Provide the [X, Y] coordinate of the cell's center where the given text is located.  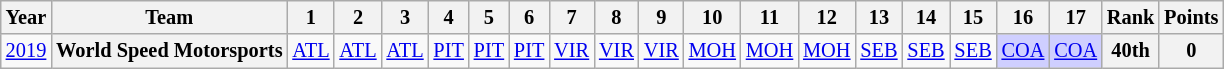
1 [310, 17]
Team [169, 17]
3 [404, 17]
10 [712, 17]
40th [1130, 51]
16 [1024, 17]
0 [1191, 51]
Points [1191, 17]
13 [878, 17]
9 [662, 17]
Year [26, 17]
2 [358, 17]
5 [489, 17]
4 [449, 17]
12 [826, 17]
14 [926, 17]
8 [616, 17]
World Speed Motorsports [169, 51]
7 [572, 17]
15 [974, 17]
6 [529, 17]
2019 [26, 51]
11 [770, 17]
Rank [1130, 17]
17 [1076, 17]
